Scan for the cell matching the given text and deliver its [X, Y] coordinate at center. 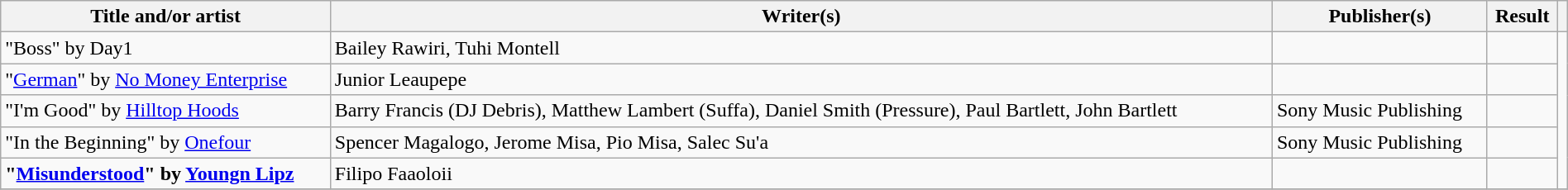
Writer(s) [801, 17]
"Boss" by Day1 [165, 48]
Result [1522, 17]
Spencer Magalogo, Jerome Misa, Pio Misa, Salec Su'a [801, 142]
"German" by No Money Enterprise [165, 79]
Bailey Rawiri, Tuhi Montell [801, 48]
Barry Francis (DJ Debris), Matthew Lambert (Suffa), Daniel Smith (Pressure), Paul Bartlett, John Bartlett [801, 111]
"I'm Good" by Hilltop Hoods [165, 111]
Publisher(s) [1379, 17]
Junior Leaupepe [801, 79]
Filipo Faaoloii [801, 173]
"In the Beginning" by Onefour [165, 142]
Title and/or artist [165, 17]
"Misunderstood" by Youngn Lipz [165, 173]
